Provide the (x, y) coordinate of the cell's center where the given text is located.  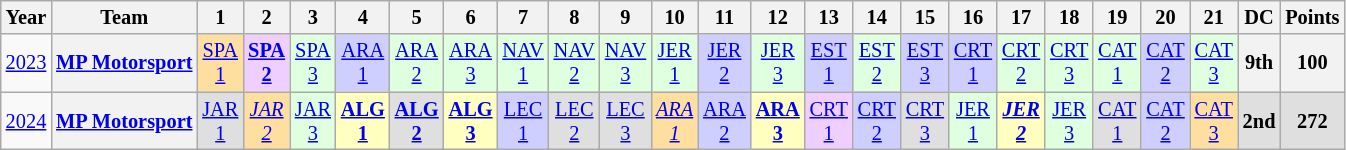
EST3 (925, 63)
JAR2 (266, 121)
19 (1117, 17)
4 (363, 17)
EST2 (877, 63)
2nd (1260, 121)
12 (778, 17)
2024 (26, 121)
LEC1 (522, 121)
20 (1165, 17)
9 (626, 17)
15 (925, 17)
SPA2 (266, 63)
LEC3 (626, 121)
Team (124, 17)
Year (26, 17)
21 (1214, 17)
10 (674, 17)
NAV1 (522, 63)
16 (973, 17)
EST1 (829, 63)
NAV2 (574, 63)
SPA1 (220, 63)
14 (877, 17)
ALG2 (417, 121)
13 (829, 17)
JAR3 (313, 121)
7 (522, 17)
Points (1312, 17)
1 (220, 17)
100 (1312, 63)
DC (1260, 17)
ALG3 (471, 121)
2023 (26, 63)
ALG1 (363, 121)
8 (574, 17)
272 (1312, 121)
9th (1260, 63)
3 (313, 17)
SPA3 (313, 63)
NAV3 (626, 63)
17 (1021, 17)
11 (724, 17)
JAR1 (220, 121)
5 (417, 17)
18 (1069, 17)
6 (471, 17)
LEC2 (574, 121)
2 (266, 17)
